Locate the cell with the specified text and output its (X, Y) center coordinate. 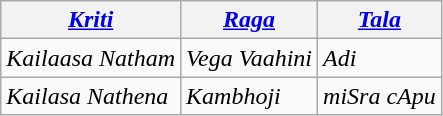
Kriti (91, 20)
Adi (380, 58)
Raga (250, 20)
Tala (380, 20)
Kailasa Nathena (91, 96)
miSra cApu (380, 96)
Kailaasa Natham (91, 58)
Kambhoji (250, 96)
Vega Vaahini (250, 58)
